From the cell containing the given text, extract its center point as [x, y] coordinate. 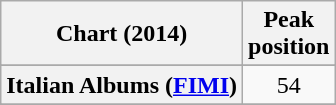
Italian Albums (FIMI) [122, 85]
54 [289, 85]
Chart (2014) [122, 34]
Peakposition [289, 34]
